Find where the given text appears and provide that cell's center as [X, Y] coordinate. 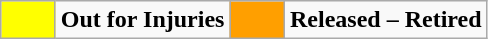
Out for Injuries [142, 20]
Released – Retired [386, 20]
